Scan for the cell matching the given text and deliver its [X, Y] coordinate at center. 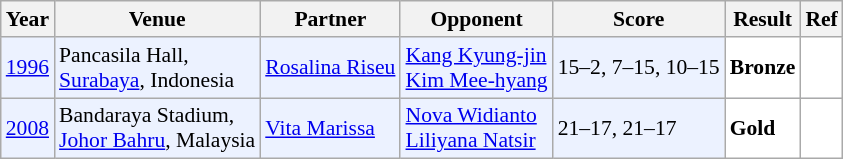
21–17, 21–17 [639, 128]
15–2, 7–15, 10–15 [639, 68]
Kang Kyung-jin Kim Mee-hyang [476, 68]
Rosalina Riseu [330, 68]
Pancasila Hall,Surabaya, Indonesia [157, 68]
Bandaraya Stadium,Johor Bahru, Malaysia [157, 128]
2008 [28, 128]
Score [639, 19]
Ref [821, 19]
Venue [157, 19]
Nova Widianto Liliyana Natsir [476, 128]
Year [28, 19]
Opponent [476, 19]
Vita Marissa [330, 128]
Partner [330, 19]
Result [763, 19]
Bronze [763, 68]
Gold [763, 128]
1996 [28, 68]
